Return (x, y) of the center of cell containing provided text 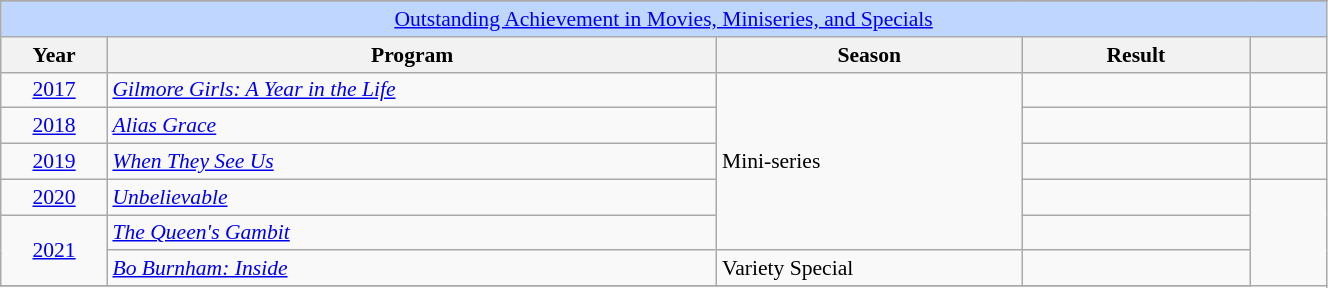
Season (870, 55)
Result (1136, 55)
Bo Burnham: Inside (412, 269)
Variety Special (870, 269)
2017 (54, 90)
When They See Us (412, 162)
Program (412, 55)
The Queen's Gambit (412, 233)
Gilmore Girls: A Year in the Life (412, 90)
Mini-series (870, 161)
Alias Grace (412, 126)
2019 (54, 162)
Year (54, 55)
Outstanding Achievement in Movies, Miniseries, and Specials (664, 19)
Unbelievable (412, 197)
2020 (54, 197)
2021 (54, 250)
2018 (54, 126)
